Locate the cell with the specified text and output its [x, y] center coordinate. 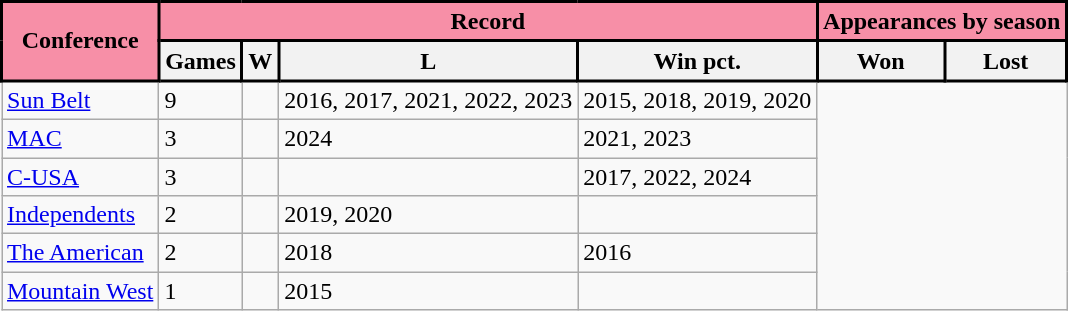
The American [80, 253]
C-USA [80, 177]
2015 [428, 291]
2018 [428, 253]
Conference [80, 42]
Sun Belt [80, 100]
2017, 2022, 2024 [698, 177]
W [260, 61]
Record [488, 22]
Games [200, 61]
Appearances by season [942, 22]
Won [881, 61]
1 [200, 291]
2016 [698, 253]
L [428, 61]
2021, 2023 [698, 138]
Win pct. [698, 61]
MAC [80, 138]
2015, 2018, 2019, 2020 [698, 100]
9 [200, 100]
Mountain West [80, 291]
2016, 2017, 2021, 2022, 2023 [428, 100]
Independents [80, 215]
2024 [428, 138]
Lost [1006, 61]
2019, 2020 [428, 215]
